Search for the cell housing the specified text and yield its [x, y] center coordinate. 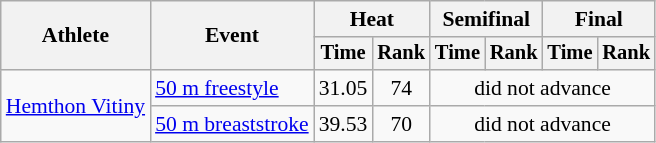
Final [598, 19]
31.05 [344, 88]
Hemthon Vitiny [76, 106]
70 [401, 124]
Athlete [76, 36]
39.53 [344, 124]
Semifinal [486, 19]
Heat [372, 19]
50 m freestyle [232, 88]
Event [232, 36]
74 [401, 88]
50 m breaststroke [232, 124]
